Capture the cell that displays the provided text and extract its [x, y] central coordinate. 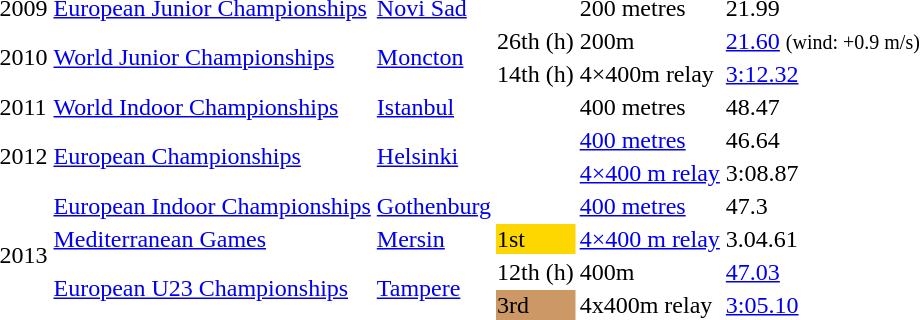
3rd [536, 305]
Tampere [434, 288]
European U23 Championships [212, 288]
4×400m relay [650, 74]
Mediterranean Games [212, 239]
World Junior Championships [212, 58]
Helsinki [434, 156]
26th (h) [536, 41]
Gothenburg [434, 206]
400m [650, 272]
World Indoor Championships [212, 107]
1st [536, 239]
200m [650, 41]
Mersin [434, 239]
Moncton [434, 58]
European Indoor Championships [212, 206]
14th (h) [536, 74]
4x400m relay [650, 305]
Istanbul [434, 107]
12th (h) [536, 272]
European Championships [212, 156]
